Find where the given text appears and provide that cell's center as [x, y] coordinate. 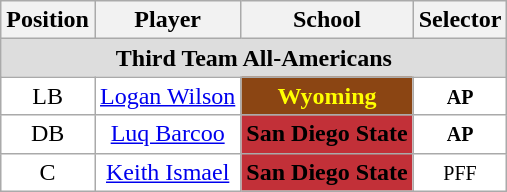
Position [48, 20]
Selector [460, 20]
PFF [460, 172]
Keith Ismael [167, 172]
School [327, 20]
LB [48, 96]
DB [48, 134]
Third Team All-Americans [254, 58]
Wyoming [327, 96]
Player [167, 20]
Logan Wilson [167, 96]
C [48, 172]
Luq Barcoo [167, 134]
